Provide the (x, y) coordinate of the cell's center where the given text is located.  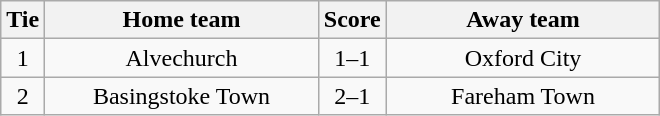
Score (352, 20)
Home team (182, 20)
Fareham Town (523, 96)
2 (23, 96)
Tie (23, 20)
Basingstoke Town (182, 96)
Alvechurch (182, 58)
2–1 (352, 96)
1 (23, 58)
1–1 (352, 58)
Away team (523, 20)
Oxford City (523, 58)
